Locate the cell with the specified text and output its (X, Y) center coordinate. 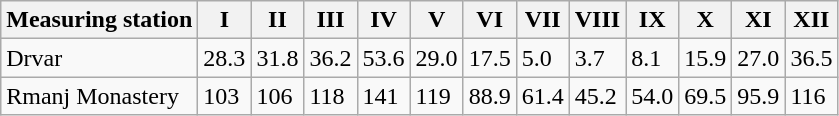
II (278, 20)
69.5 (706, 96)
141 (384, 96)
VI (490, 20)
XI (758, 20)
45.2 (597, 96)
VIII (597, 20)
III (330, 20)
36.2 (330, 58)
28.3 (224, 58)
61.4 (542, 96)
17.5 (490, 58)
53.6 (384, 58)
XII (812, 20)
5.0 (542, 58)
119 (436, 96)
Rmanj Monastery (100, 96)
95.9 (758, 96)
Measuring station (100, 20)
103 (224, 96)
8.1 (652, 58)
116 (812, 96)
V (436, 20)
31.8 (278, 58)
118 (330, 96)
29.0 (436, 58)
36.5 (812, 58)
27.0 (758, 58)
I (224, 20)
Drvar (100, 58)
IX (652, 20)
3.7 (597, 58)
VII (542, 20)
106 (278, 96)
IV (384, 20)
88.9 (490, 96)
X (706, 20)
54.0 (652, 96)
15.9 (706, 58)
